For the text-containing cell, return its midpoint in [x, y] coordinate format. 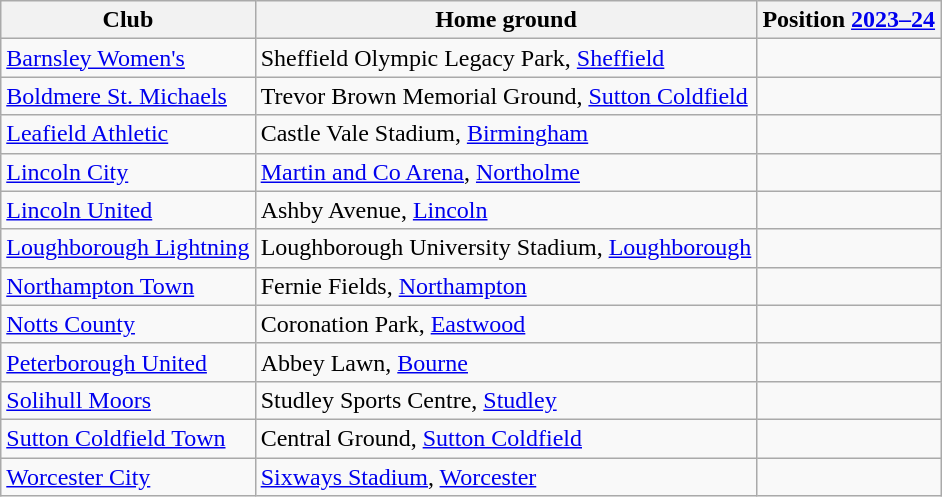
Sheffield Olympic Legacy Park, Sheffield [506, 58]
Worcester City [128, 477]
Barnsley Women's [128, 58]
Castle Vale Stadium, Birmingham [506, 134]
Studley Sports Centre, Studley [506, 400]
Northampton Town [128, 286]
Peterborough United [128, 362]
Boldmere St. Michaels [128, 96]
Lincoln City [128, 172]
Coronation Park, Eastwood [506, 324]
Loughborough University Stadium, Loughborough [506, 248]
Position 2023–24 [849, 20]
Abbey Lawn, Bourne [506, 362]
Martin and Co Arena, Northolme [506, 172]
Fernie Fields, Northampton [506, 286]
Trevor Brown Memorial Ground, Sutton Coldfield [506, 96]
Central Ground, Sutton Coldfield [506, 438]
Lincoln United [128, 210]
Notts County [128, 324]
Sutton Coldfield Town [128, 438]
Sixways Stadium, Worcester [506, 477]
Leafield Athletic [128, 134]
Ashby Avenue, Lincoln [506, 210]
Club [128, 20]
Loughborough Lightning [128, 248]
Solihull Moors [128, 400]
Home ground [506, 20]
